For the text-containing cell, return its midpoint in [X, Y] coordinate format. 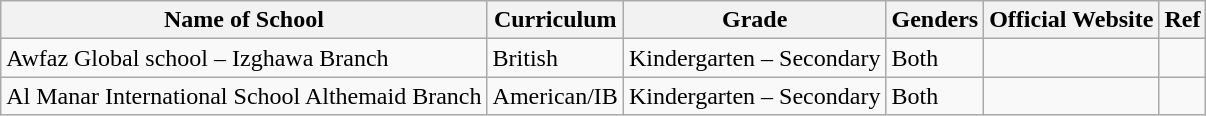
Official Website [1072, 20]
American/IB [555, 96]
Al Manar International School Althemaid Branch [244, 96]
Genders [935, 20]
Curriculum [555, 20]
Ref [1182, 20]
Awfaz Global school – Izghawa Branch [244, 58]
Name of School [244, 20]
Grade [754, 20]
British [555, 58]
